Scan for the cell matching the given text and deliver its (X, Y) coordinate at center. 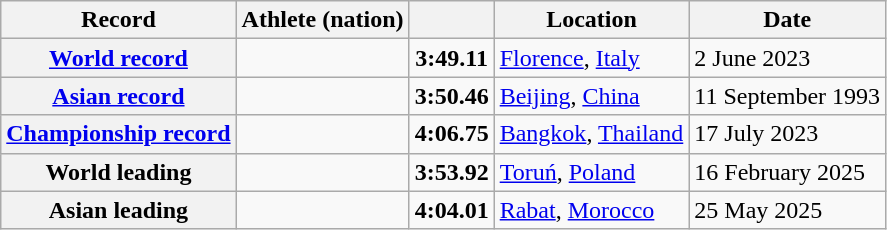
Asian leading (118, 210)
16 February 2025 (788, 172)
Location (592, 20)
Toruń, Poland (592, 172)
Beijing, China (592, 96)
3:49.11 (452, 58)
Florence, Italy (592, 58)
17 July 2023 (788, 134)
25 May 2025 (788, 210)
Rabat, Morocco (592, 210)
3:50.46 (452, 96)
3:53.92 (452, 172)
4:06.75 (452, 134)
World record (118, 58)
Championship record (118, 134)
Date (788, 20)
11 September 1993 (788, 96)
2 June 2023 (788, 58)
4:04.01 (452, 210)
Asian record (118, 96)
Bangkok, Thailand (592, 134)
World leading (118, 172)
Record (118, 20)
Athlete (nation) (322, 20)
